Capture the cell that displays the provided text and extract its [x, y] central coordinate. 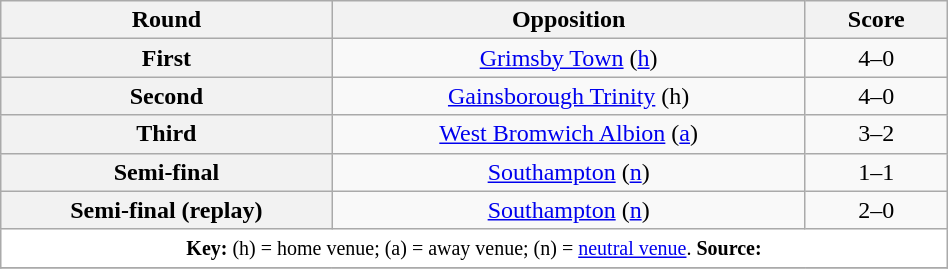
Grimsby Town (h) [568, 58]
Semi-final (replay) [166, 210]
Semi-final [166, 172]
1–1 [876, 172]
3–2 [876, 134]
Key: (h) = home venue; (a) = away venue; (n) = neutral venue. Source: [474, 248]
2–0 [876, 210]
Opposition [568, 20]
First [166, 58]
Second [166, 96]
Round [166, 20]
Third [166, 134]
West Bromwich Albion (a) [568, 134]
Score [876, 20]
Gainsborough Trinity (h) [568, 96]
